Scan for the cell matching the given text and deliver its [X, Y] coordinate at center. 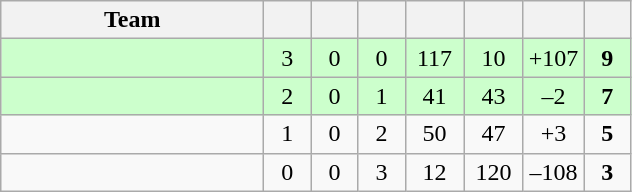
–2 [554, 96]
5 [608, 134]
10 [494, 58]
+3 [554, 134]
12 [434, 172]
41 [434, 96]
7 [608, 96]
–108 [554, 172]
117 [434, 58]
Team [132, 20]
120 [494, 172]
47 [494, 134]
50 [434, 134]
43 [494, 96]
+107 [554, 58]
9 [608, 58]
